For the text-containing cell, return its midpoint in [X, Y] coordinate format. 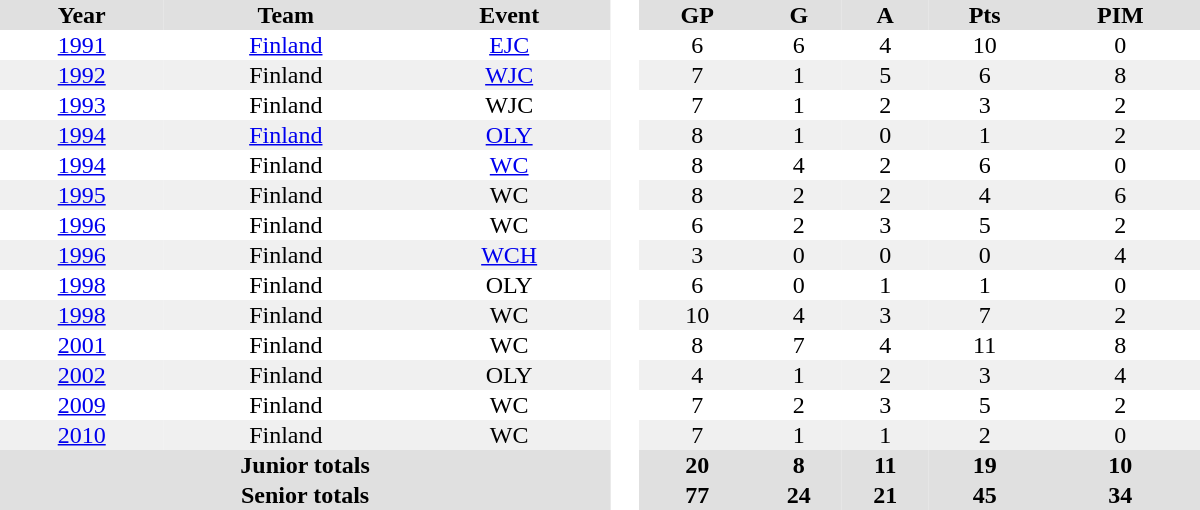
2009 [82, 405]
45 [985, 495]
19 [985, 465]
Event [509, 15]
20 [697, 465]
1991 [82, 45]
EJC [509, 45]
1993 [82, 105]
2001 [82, 345]
Team [286, 15]
Pts [985, 15]
PIM [1120, 15]
77 [697, 495]
1995 [82, 195]
G [798, 15]
GP [697, 15]
Year [82, 15]
24 [798, 495]
21 [886, 495]
WCH [509, 255]
2002 [82, 375]
34 [1120, 495]
2010 [82, 435]
Junior totals [305, 465]
Senior totals [305, 495]
A [886, 15]
1992 [82, 75]
